Find where the given text appears and provide that cell's center as (X, Y) coordinate. 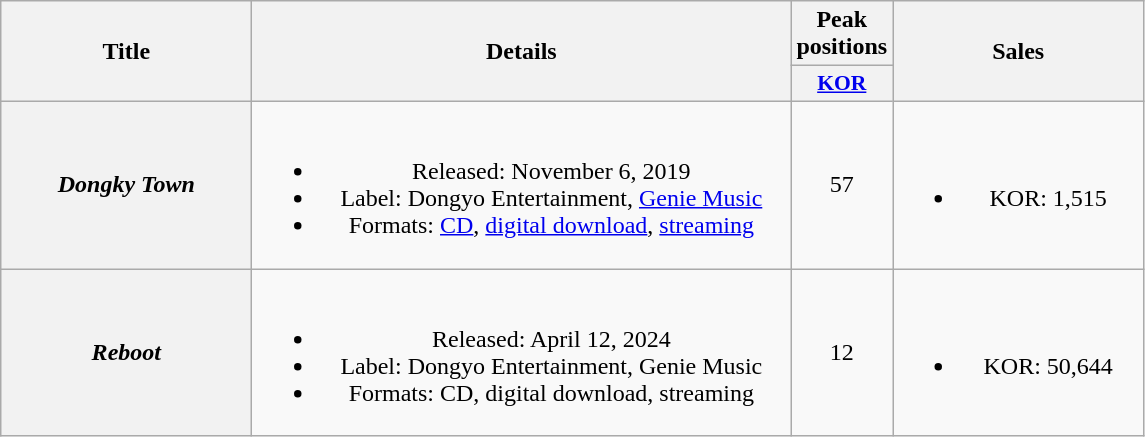
KOR (842, 84)
Released: April 12, 2024Label: Dongyo Entertainment, Genie MusicFormats: CD, digital download, streaming (522, 352)
Reboot (126, 352)
Dongky Town (126, 184)
KOR: 50,644 (1018, 352)
57 (842, 184)
Sales (1018, 52)
Peakpositions (842, 34)
KOR: 1,515 (1018, 184)
Details (522, 52)
12 (842, 352)
Released: November 6, 2019Label: Dongyo Entertainment, Genie MusicFormats: CD, digital download, streaming (522, 184)
Title (126, 52)
